Provide the (x, y) coordinate of the cell's center where the given text is located.  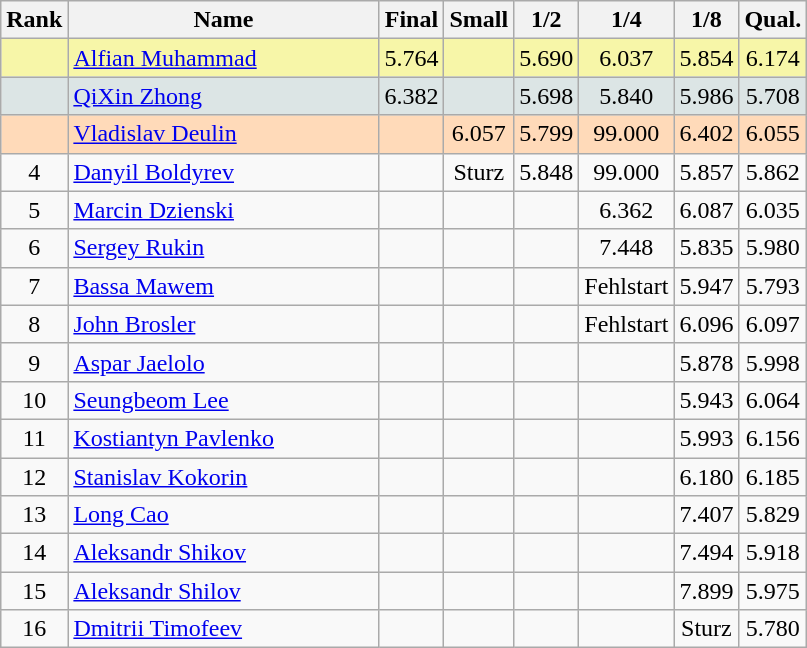
6.174 (773, 58)
Alfian Muhammad (224, 58)
5.993 (706, 438)
6 (34, 248)
Small (479, 20)
10 (34, 400)
7.899 (706, 591)
5.780 (773, 629)
14 (34, 553)
6.362 (626, 210)
5.840 (626, 96)
5.998 (773, 362)
12 (34, 477)
6.035 (773, 210)
5.986 (706, 96)
9 (34, 362)
6.180 (706, 477)
Aspar Jaelolo (224, 362)
5.878 (706, 362)
11 (34, 438)
Final (412, 20)
QiXin Zhong (224, 96)
7.448 (626, 248)
John Brosler (224, 324)
6.156 (773, 438)
8 (34, 324)
6.055 (773, 134)
5.799 (546, 134)
5.854 (706, 58)
Kostiantyn Pavlenko (224, 438)
Marcin Dzienski (224, 210)
6.087 (706, 210)
7 (34, 286)
6.057 (479, 134)
Stanislav Kokorin (224, 477)
13 (34, 515)
5.764 (412, 58)
5.975 (773, 591)
5.708 (773, 96)
Vladislav Deulin (224, 134)
6.064 (773, 400)
Bassa Mawem (224, 286)
5.848 (546, 172)
Danyil Boldyrev (224, 172)
1/2 (546, 20)
5.690 (546, 58)
6.402 (706, 134)
Qual. (773, 20)
Name (224, 20)
7.407 (706, 515)
5.947 (706, 286)
5.835 (706, 248)
1/4 (626, 20)
15 (34, 591)
6.185 (773, 477)
Long Cao (224, 515)
1/8 (706, 20)
5 (34, 210)
16 (34, 629)
6.382 (412, 96)
5.943 (706, 400)
5.698 (546, 96)
6.096 (706, 324)
7.494 (706, 553)
6.037 (626, 58)
Sergey Rukin (224, 248)
5.918 (773, 553)
5.793 (773, 286)
Aleksandr Shilov (224, 591)
5.862 (773, 172)
Seungbeom Lee (224, 400)
5.857 (706, 172)
Dmitrii Timofeev (224, 629)
5.829 (773, 515)
6.097 (773, 324)
4 (34, 172)
5.980 (773, 248)
Rank (34, 20)
Aleksandr Shikov (224, 553)
